Find where the given text appears and provide that cell's center as [X, Y] coordinate. 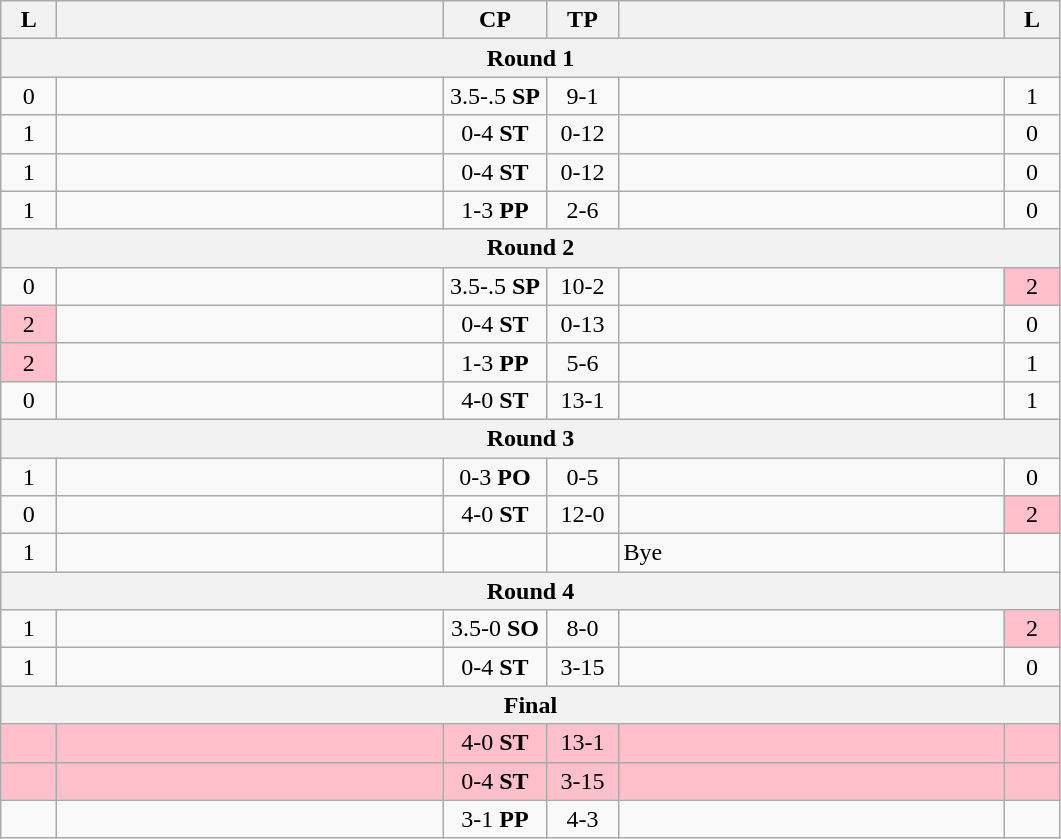
9-1 [582, 96]
4-3 [582, 819]
10-2 [582, 286]
0-5 [582, 477]
Round 4 [530, 591]
Round 2 [530, 248]
3-1 PP [495, 819]
TP [582, 20]
CP [495, 20]
8-0 [582, 629]
12-0 [582, 515]
Bye [811, 553]
3.5-0 SO [495, 629]
Final [530, 705]
0-13 [582, 324]
2-6 [582, 210]
5-6 [582, 362]
Round 3 [530, 438]
Round 1 [530, 58]
0-3 PO [495, 477]
